Search for the cell housing the specified text and yield its (x, y) center coordinate. 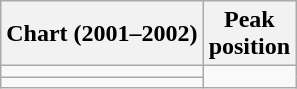
Chart (2001–2002) (102, 34)
Peakposition (249, 34)
